Find where the given text appears and provide that cell's center as (X, Y) coordinate. 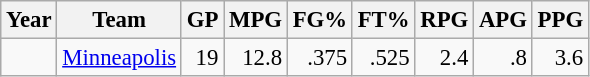
RPG (444, 20)
MPG (256, 20)
19 (202, 58)
FT% (384, 20)
.375 (320, 58)
Team (119, 20)
Minneapolis (119, 58)
.8 (504, 58)
PPG (560, 20)
12.8 (256, 58)
Year (29, 20)
APG (504, 20)
FG% (320, 20)
2.4 (444, 58)
GP (202, 20)
3.6 (560, 58)
.525 (384, 58)
